For the text-containing cell, return its midpoint in [x, y] coordinate format. 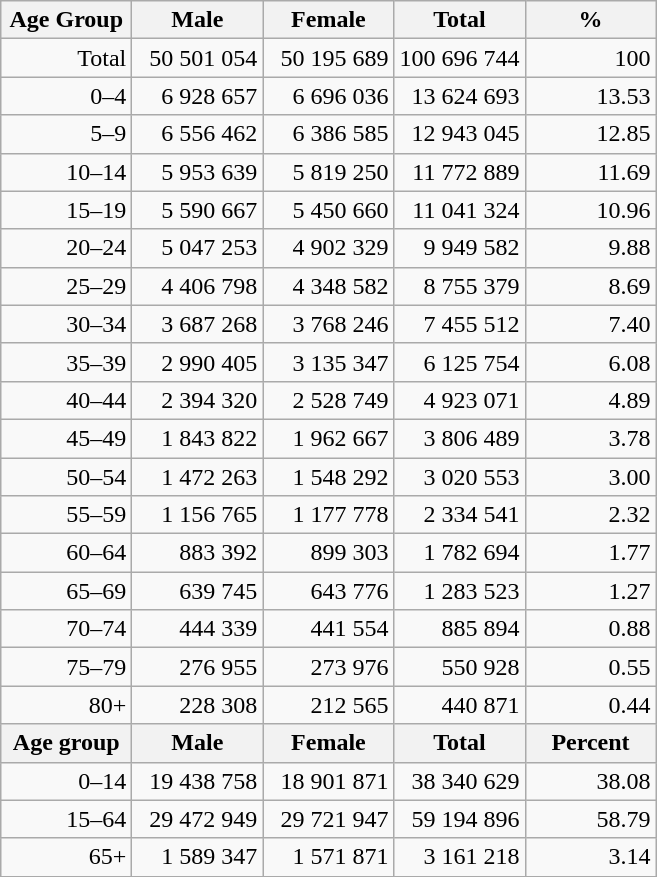
60–64 [66, 553]
80+ [66, 705]
6.08 [590, 362]
38 340 629 [460, 781]
65–69 [66, 591]
441 554 [328, 629]
5 953 639 [198, 172]
2 528 749 [328, 400]
25–29 [66, 286]
1 472 263 [198, 477]
11 772 889 [460, 172]
1 962 667 [328, 438]
45–49 [66, 438]
4 923 071 [460, 400]
1 156 765 [198, 515]
Age Group [66, 20]
10.96 [590, 210]
4.89 [590, 400]
30–34 [66, 324]
9 949 582 [460, 248]
3 020 553 [460, 477]
550 928 [460, 667]
3.00 [590, 477]
639 745 [198, 591]
2 334 541 [460, 515]
10–14 [66, 172]
5 819 250 [328, 172]
1.27 [590, 591]
6 696 036 [328, 96]
35–39 [66, 362]
% [590, 20]
55–59 [66, 515]
883 392 [198, 553]
3 806 489 [460, 438]
59 194 896 [460, 819]
18 901 871 [328, 781]
29 721 947 [328, 819]
6 386 585 [328, 134]
3 768 246 [328, 324]
4 348 582 [328, 286]
75–79 [66, 667]
20–24 [66, 248]
58.79 [590, 819]
276 955 [198, 667]
11 041 324 [460, 210]
50 501 054 [198, 58]
2 394 320 [198, 400]
40–44 [66, 400]
899 303 [328, 553]
1 589 347 [198, 857]
5–9 [66, 134]
3 687 268 [198, 324]
1 782 694 [460, 553]
38.08 [590, 781]
8.69 [590, 286]
1 843 822 [198, 438]
29 472 949 [198, 819]
50–54 [66, 477]
6 928 657 [198, 96]
13.53 [590, 96]
11.69 [590, 172]
70–74 [66, 629]
12 943 045 [460, 134]
50 195 689 [328, 58]
0.88 [590, 629]
273 976 [328, 667]
5 590 667 [198, 210]
212 565 [328, 705]
12.85 [590, 134]
1 177 778 [328, 515]
885 894 [460, 629]
643 776 [328, 591]
3 135 347 [328, 362]
19 438 758 [198, 781]
0.55 [590, 667]
0.44 [590, 705]
3.14 [590, 857]
4 902 329 [328, 248]
15–64 [66, 819]
2 990 405 [198, 362]
4 406 798 [198, 286]
0–14 [66, 781]
440 871 [460, 705]
3.78 [590, 438]
0–4 [66, 96]
7 455 512 [460, 324]
8 755 379 [460, 286]
65+ [66, 857]
15–19 [66, 210]
7.40 [590, 324]
6 556 462 [198, 134]
13 624 693 [460, 96]
100 696 744 [460, 58]
Percent [590, 743]
9.88 [590, 248]
3 161 218 [460, 857]
Age group [66, 743]
1 548 292 [328, 477]
5 450 660 [328, 210]
444 339 [198, 629]
228 308 [198, 705]
1 571 871 [328, 857]
1.77 [590, 553]
1 283 523 [460, 591]
6 125 754 [460, 362]
2.32 [590, 515]
100 [590, 58]
5 047 253 [198, 248]
